For the text-containing cell, return its midpoint in (x, y) coordinate format. 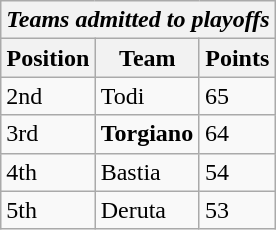
Position (48, 58)
Torgiano (147, 134)
65 (237, 96)
5th (48, 210)
64 (237, 134)
2nd (48, 96)
Bastia (147, 172)
Deruta (147, 210)
Team (147, 58)
Teams admitted to playoffs (138, 20)
3rd (48, 134)
Todi (147, 96)
4th (48, 172)
54 (237, 172)
53 (237, 210)
Points (237, 58)
